From the cell containing the given text, extract its center point as (x, y) coordinate. 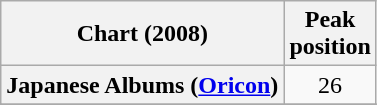
Peakposition (330, 34)
Chart (2008) (142, 34)
26 (330, 85)
Japanese Albums (Oricon) (142, 85)
